Return the (x, y) coordinate for the center point of the cell that contains the specified text.  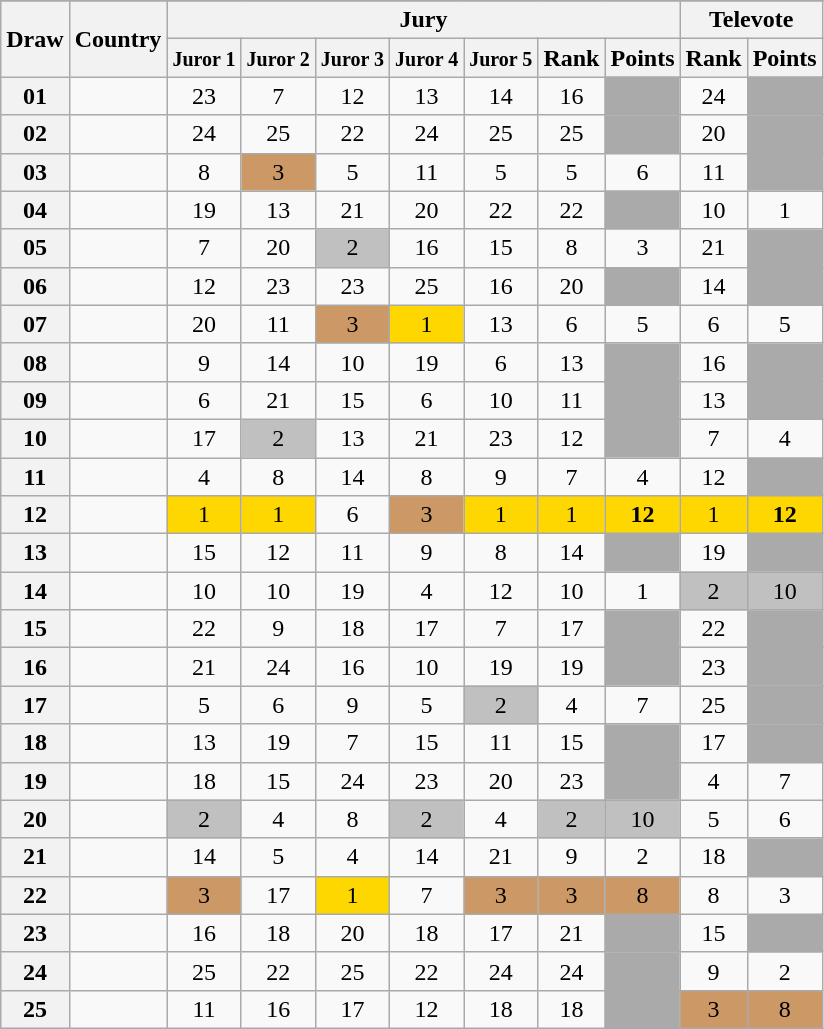
Juror 4 (426, 58)
Televote (751, 20)
Juror 1 (204, 58)
Jury (424, 20)
07 (35, 324)
Juror 5 (501, 58)
03 (35, 172)
08 (35, 362)
04 (35, 210)
Draw (35, 39)
02 (35, 134)
05 (35, 248)
Juror 2 (278, 58)
06 (35, 286)
09 (35, 400)
01 (35, 96)
Juror 3 (352, 58)
Country (118, 39)
